Output the [x, y] coordinate of the center of the cell containing the given text.  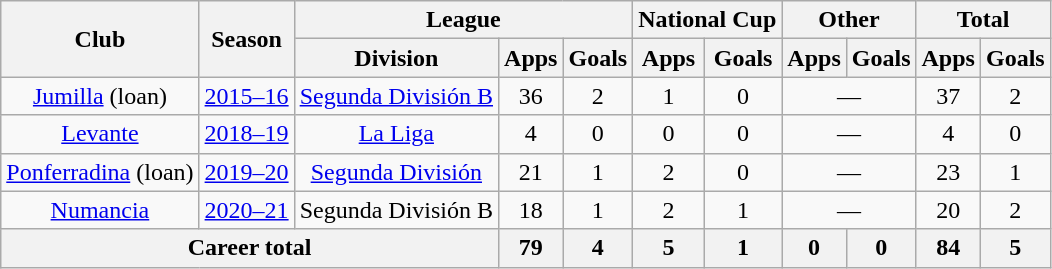
National Cup [708, 20]
Segunda División [396, 172]
La Liga [396, 134]
2019–20 [246, 172]
Numancia [100, 210]
Division [396, 58]
20 [948, 210]
2018–19 [246, 134]
2020–21 [246, 210]
18 [531, 210]
79 [531, 248]
Career total [250, 248]
Levante [100, 134]
84 [948, 248]
36 [531, 96]
23 [948, 172]
Total [983, 20]
Ponferradina (loan) [100, 172]
21 [531, 172]
League [464, 20]
Jumilla (loan) [100, 96]
2015–16 [246, 96]
Club [100, 39]
37 [948, 96]
Other [849, 20]
Season [246, 39]
